Capture the cell that displays the provided text and extract its [x, y] central coordinate. 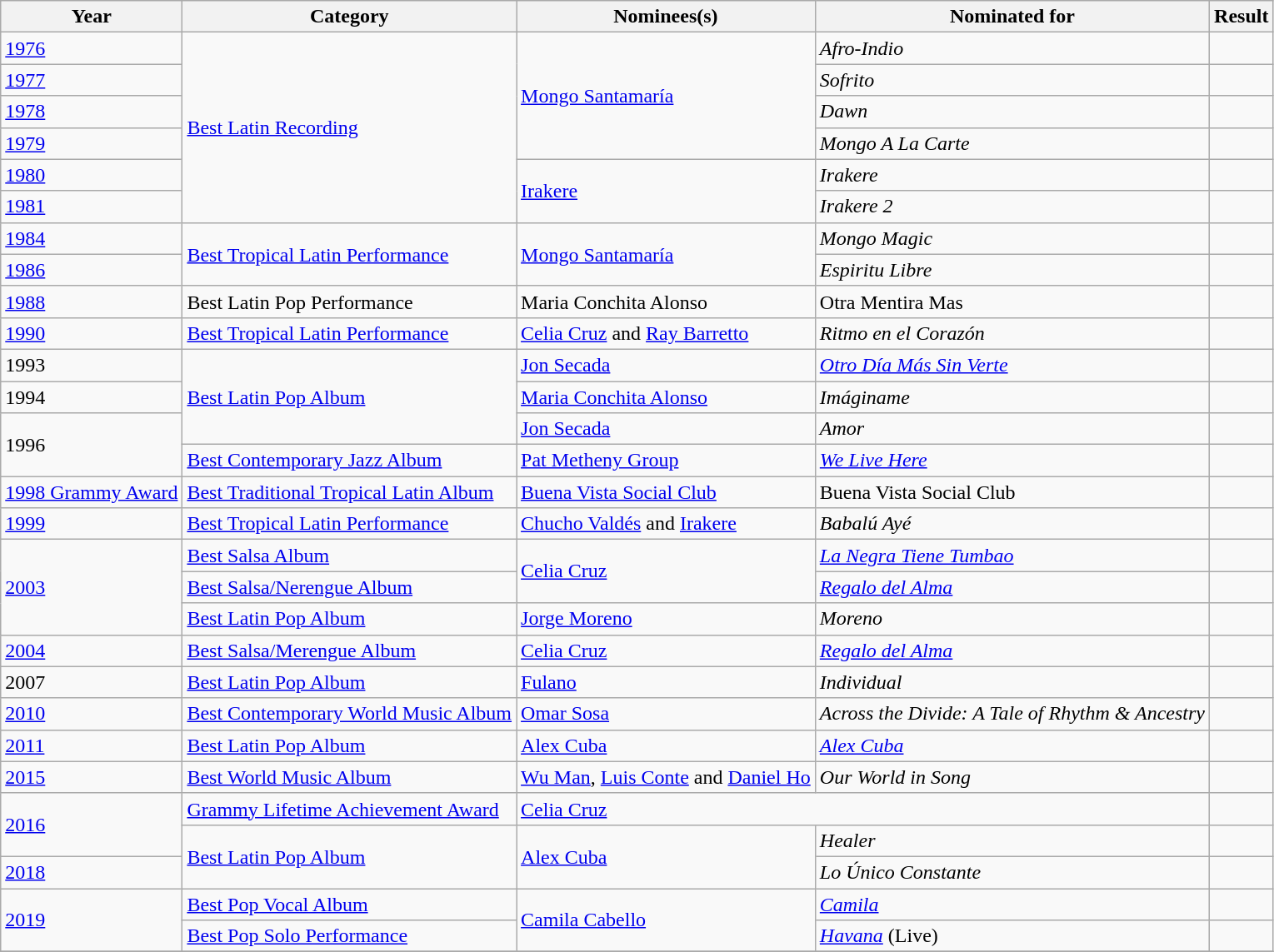
Best Latin Recording [350, 127]
1977 [92, 80]
1980 [92, 175]
2015 [92, 777]
1976 [92, 48]
Best Salsa/Nerengue Album [350, 587]
Amor [1012, 429]
Camila [1012, 904]
Havana (Live) [1012, 936]
Result [1242, 17]
Best World Music Album [350, 777]
Best Contemporary World Music Album [350, 714]
Best Latin Pop Performance [350, 302]
Espiritu Libre [1012, 270]
Lo Único Constante [1012, 872]
2003 [92, 587]
La Negra Tiene Tumbao [1012, 556]
Healer [1012, 840]
Fulano [667, 682]
We Live Here [1012, 461]
Omar Sosa [667, 714]
Best Traditional Tropical Latin Album [350, 492]
Best Salsa/Merengue Album [350, 650]
1994 [92, 397]
Nominated for [1012, 17]
Best Salsa Album [350, 556]
2007 [92, 682]
Chucho Valdés and Irakere [667, 524]
2011 [92, 745]
Irakere 2 [1012, 207]
Best Pop Vocal Album [350, 904]
2004 [92, 650]
Pat Metheny Group [667, 461]
1984 [92, 238]
1999 [92, 524]
Mongo Magic [1012, 238]
Wu Man, Luis Conte and Daniel Ho [667, 777]
Camila Cabello [667, 920]
Afro-Indio [1012, 48]
Babalú Ayé [1012, 524]
2016 [92, 825]
2018 [92, 872]
1986 [92, 270]
Best Pop Solo Performance [350, 936]
Best Contemporary Jazz Album [350, 461]
Imáginame [1012, 397]
Across the Divide: A Tale of Rhythm & Ancestry [1012, 714]
1988 [92, 302]
Grammy Lifetime Achievement Award [350, 809]
Individual [1012, 682]
Sofrito [1012, 80]
1978 [92, 112]
1990 [92, 333]
Moreno [1012, 619]
2010 [92, 714]
1981 [92, 207]
2019 [92, 920]
Otro Día Más Sin Verte [1012, 365]
Mongo A La Carte [1012, 143]
Our World in Song [1012, 777]
Year [92, 17]
1996 [92, 445]
Category [350, 17]
Otra Mentira Mas [1012, 302]
1993 [92, 365]
Jorge Moreno [667, 619]
1998 Grammy Award [92, 492]
1979 [92, 143]
Celia Cruz and Ray Barretto [667, 333]
Nominees(s) [667, 17]
Dawn [1012, 112]
Ritmo en el Corazón [1012, 333]
